For the text-containing cell, return its midpoint in [X, Y] coordinate format. 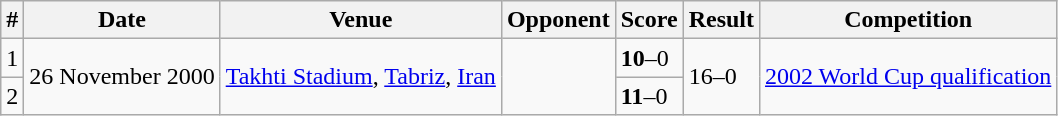
1 [12, 58]
Competition [908, 20]
Opponent [558, 20]
Score [649, 20]
Date [122, 20]
10–0 [649, 58]
2002 World Cup qualification [908, 77]
Venue [360, 20]
Result [721, 20]
11–0 [649, 96]
26 November 2000 [122, 77]
2 [12, 96]
Takhti Stadium, Tabriz, Iran [360, 77]
# [12, 20]
16–0 [721, 77]
